Find where the given text appears and provide that cell's center as [x, y] coordinate. 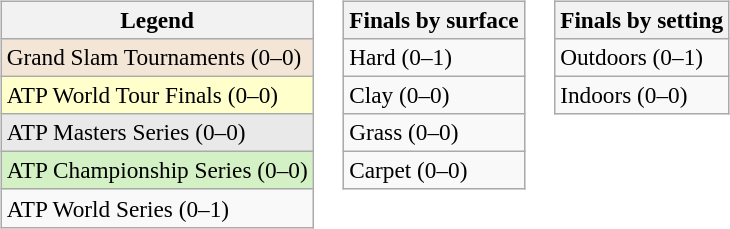
Grass (0–0) [434, 133]
Grand Slam Tournaments (0–0) [157, 57]
Carpet (0–0) [434, 171]
ATP Masters Series (0–0) [157, 133]
ATP World Tour Finals (0–0) [157, 95]
Indoors (0–0) [642, 95]
Hard (0–1) [434, 57]
Outdoors (0–1) [642, 57]
ATP World Series (0–1) [157, 208]
Legend [157, 20]
ATP Championship Series (0–0) [157, 171]
Finals by setting [642, 20]
Clay (0–0) [434, 95]
Finals by surface [434, 20]
